Detect which cell encompasses the target text, then output its (X, Y) center coordinate. 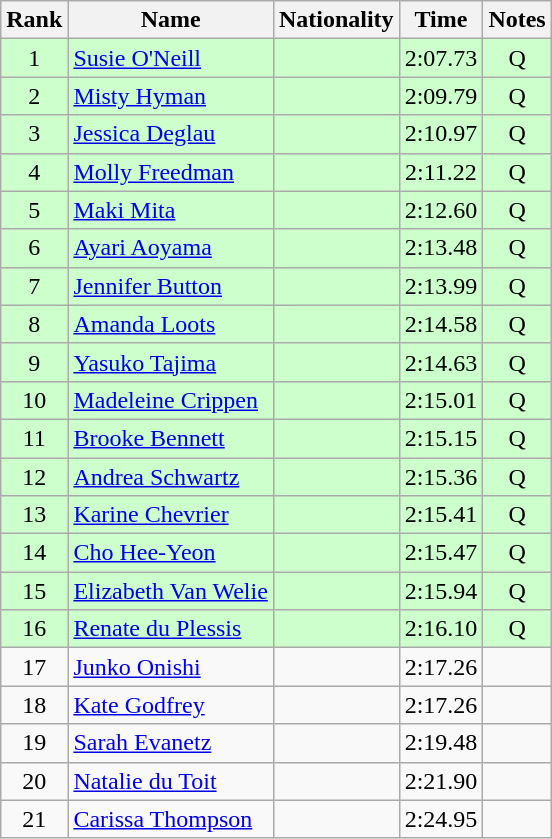
9 (34, 362)
4 (34, 172)
12 (34, 477)
Name (171, 20)
2:24.95 (441, 819)
Junko Onishi (171, 667)
1 (34, 58)
2 (34, 96)
Cho Hee-Yeon (171, 553)
2:14.63 (441, 362)
2:13.99 (441, 286)
Susie O'Neill (171, 58)
2:07.73 (441, 58)
Maki Mita (171, 210)
Jennifer Button (171, 286)
Natalie du Toit (171, 781)
16 (34, 629)
Karine Chevrier (171, 515)
Nationality (336, 20)
3 (34, 134)
Madeleine Crippen (171, 400)
2:15.15 (441, 438)
Rank (34, 20)
17 (34, 667)
Yasuko Tajima (171, 362)
2:16.10 (441, 629)
Sarah Evanetz (171, 743)
19 (34, 743)
Molly Freedman (171, 172)
Brooke Bennett (171, 438)
11 (34, 438)
2:15.47 (441, 553)
6 (34, 248)
Misty Hyman (171, 96)
8 (34, 324)
15 (34, 591)
2:15.01 (441, 400)
Renate du Plessis (171, 629)
2:10.97 (441, 134)
2:13.48 (441, 248)
Kate Godfrey (171, 705)
18 (34, 705)
Notes (517, 20)
2:21.90 (441, 781)
2:11.22 (441, 172)
14 (34, 553)
2:15.36 (441, 477)
10 (34, 400)
Carissa Thompson (171, 819)
Time (441, 20)
21 (34, 819)
2:19.48 (441, 743)
2:14.58 (441, 324)
Andrea Schwartz (171, 477)
2:09.79 (441, 96)
2:15.41 (441, 515)
2:12.60 (441, 210)
Jessica Deglau (171, 134)
Ayari Aoyama (171, 248)
2:15.94 (441, 591)
20 (34, 781)
Amanda Loots (171, 324)
13 (34, 515)
7 (34, 286)
Elizabeth Van Welie (171, 591)
5 (34, 210)
